Locate the cell with the specified text and output its [X, Y] center coordinate. 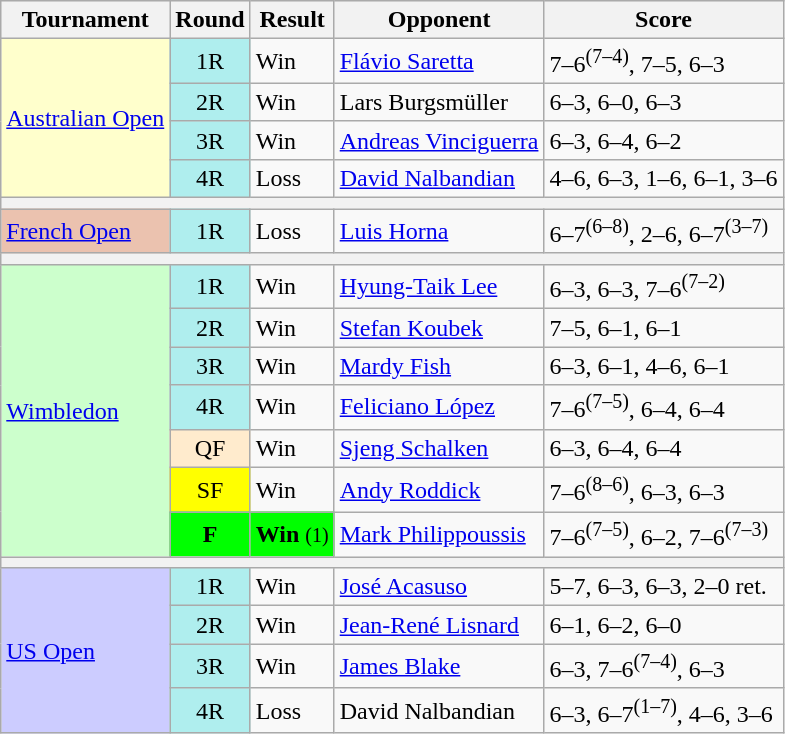
6–1, 6–2, 6–0 [664, 625]
Opponent [439, 20]
5–7, 6–3, 6–3, 2–0 ret. [664, 587]
SF [210, 490]
7–5, 6–1, 6–1 [664, 328]
7–6(7–5), 6–4, 6–4 [664, 408]
7–6(7–5), 6–2, 7–6(7–3) [664, 534]
Mark Philippoussis [439, 534]
Wimbledon [86, 410]
Round [210, 20]
Win (1) [292, 534]
James Blake [439, 666]
Australian Open [86, 118]
Andreas Vinciguerra [439, 140]
Sjeng Schalken [439, 448]
Stefan Koubek [439, 328]
Mardy Fish [439, 366]
6–3, 6–4, 6–4 [664, 448]
6–3, 6–7(1–7), 4–6, 3–6 [664, 710]
Result [292, 20]
Score [664, 20]
7–6(7–4), 7–5, 6–3 [664, 62]
Flávio Saretta [439, 62]
6–3, 6–4, 6–2 [664, 140]
4–6, 6–3, 1–6, 6–1, 3–6 [664, 178]
7–6(8–6), 6–3, 6–3 [664, 490]
Andy Roddick [439, 490]
French Open [86, 232]
Hyung-Taik Lee [439, 286]
Luis Horna [439, 232]
US Open [86, 650]
José Acasuso [439, 587]
F [210, 534]
Feliciano López [439, 408]
Jean-René Lisnard [439, 625]
6–3, 6–3, 7–6(7–2) [664, 286]
QF [210, 448]
6–3, 6–1, 4–6, 6–1 [664, 366]
6–3, 6–0, 6–3 [664, 102]
Lars Burgsmüller [439, 102]
6–3, 7–6(7–4), 6–3 [664, 666]
6–7(6–8), 2–6, 6–7(3–7) [664, 232]
Tournament [86, 20]
